Search for the cell housing the specified text and yield its (x, y) center coordinate. 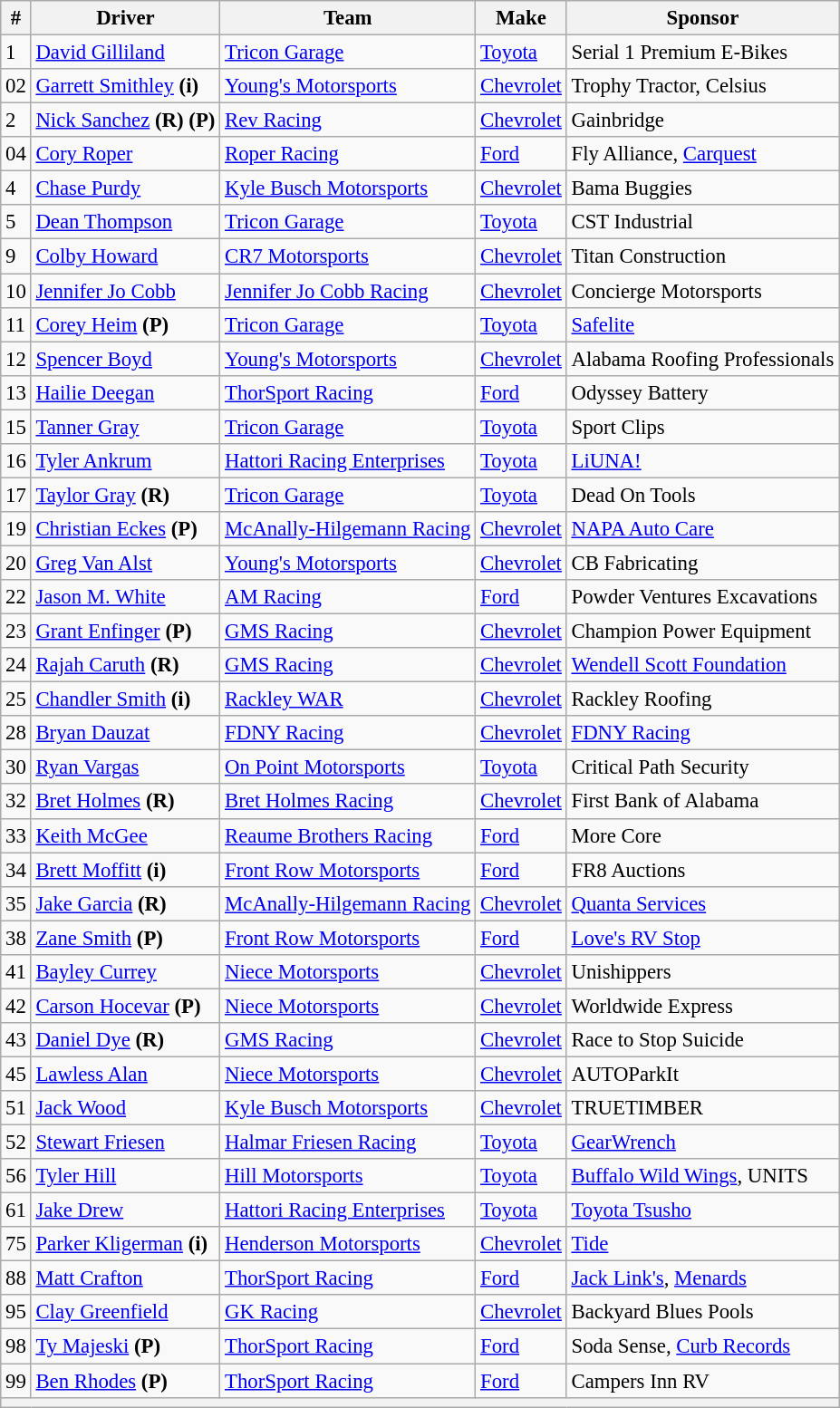
Bret Holmes (R) (125, 802)
Make (521, 18)
GK Racing (348, 1313)
Race to Stop Suicide (702, 1040)
More Core (702, 835)
First Bank of Alabama (702, 802)
GearWrench (702, 1143)
Halmar Friesen Racing (348, 1143)
AUTOParkIt (702, 1074)
Serial 1 Premium E-Bikes (702, 53)
Roper Racing (348, 154)
Ben Rhodes (P) (125, 1381)
Jack Link's, Menards (702, 1278)
Worldwide Express (702, 1006)
Jake Garcia (R) (125, 903)
Daniel Dye (R) (125, 1040)
Odyssey Battery (702, 392)
Critical Path Security (702, 767)
02 (16, 86)
Colby Howard (125, 256)
Buffalo Wild Wings, UNITS (702, 1176)
5 (16, 222)
Sponsor (702, 18)
34 (16, 870)
Driver (125, 18)
12 (16, 359)
TRUETIMBER (702, 1108)
75 (16, 1244)
Keith McGee (125, 835)
Reaume Brothers Racing (348, 835)
Ryan Vargas (125, 767)
Hill Motorsports (348, 1176)
04 (16, 154)
On Point Motorsports (348, 767)
Bret Holmes Racing (348, 802)
Corey Heim (P) (125, 324)
41 (16, 972)
Spencer Boyd (125, 359)
Tyler Hill (125, 1176)
Sport Clips (702, 427)
Jason M. White (125, 597)
Bama Buggies (702, 188)
# (16, 18)
17 (16, 495)
Bayley Currey (125, 972)
19 (16, 529)
CST Industrial (702, 222)
45 (16, 1074)
9 (16, 256)
Powder Ventures Excavations (702, 597)
Titan Construction (702, 256)
13 (16, 392)
35 (16, 903)
Toyota Tsusho (702, 1210)
52 (16, 1143)
Tide (702, 1244)
2 (16, 121)
98 (16, 1346)
10 (16, 291)
Dean Thompson (125, 222)
Henderson Motorsports (348, 1244)
Campers Inn RV (702, 1381)
Chase Purdy (125, 188)
4 (16, 188)
Zane Smith (P) (125, 938)
Brett Moffitt (i) (125, 870)
David Gilliland (125, 53)
CB Fabricating (702, 563)
Alabama Roofing Professionals (702, 359)
28 (16, 733)
Rev Racing (348, 121)
Cory Roper (125, 154)
95 (16, 1313)
Hailie Deegan (125, 392)
22 (16, 597)
16 (16, 461)
Trophy Tractor, Celsius (702, 86)
Fly Alliance, Carquest (702, 154)
Team (348, 18)
Jake Drew (125, 1210)
11 (16, 324)
NAPA Auto Care (702, 529)
33 (16, 835)
23 (16, 632)
Love's RV Stop (702, 938)
Matt Crafton (125, 1278)
Rajah Caruth (R) (125, 665)
Christian Eckes (P) (125, 529)
Jack Wood (125, 1108)
Wendell Scott Foundation (702, 665)
Concierge Motorsports (702, 291)
Carson Hocevar (P) (125, 1006)
32 (16, 802)
51 (16, 1108)
88 (16, 1278)
Quanta Services (702, 903)
Grant Enfinger (P) (125, 632)
FR8 Auctions (702, 870)
Dead On Tools (702, 495)
Taylor Gray (R) (125, 495)
15 (16, 427)
1 (16, 53)
Jennifer Jo Cobb (125, 291)
Tanner Gray (125, 427)
61 (16, 1210)
Parker Kligerman (i) (125, 1244)
LiUNA! (702, 461)
38 (16, 938)
Rackley Roofing (702, 699)
Tyler Ankrum (125, 461)
Ty Majeski (P) (125, 1346)
42 (16, 1006)
Garrett Smithley (i) (125, 86)
Greg Van Alst (125, 563)
Chandler Smith (i) (125, 699)
Lawless Alan (125, 1074)
25 (16, 699)
CR7 Motorsports (348, 256)
Jennifer Jo Cobb Racing (348, 291)
AM Racing (348, 597)
Rackley WAR (348, 699)
24 (16, 665)
Bryan Dauzat (125, 733)
Clay Greenfield (125, 1313)
Safelite (702, 324)
30 (16, 767)
Unishippers (702, 972)
Champion Power Equipment (702, 632)
Soda Sense, Curb Records (702, 1346)
99 (16, 1381)
43 (16, 1040)
Backyard Blues Pools (702, 1313)
20 (16, 563)
Gainbridge (702, 121)
56 (16, 1176)
Nick Sanchez (R) (P) (125, 121)
Stewart Friesen (125, 1143)
